Capture the cell that displays the provided text and extract its (X, Y) central coordinate. 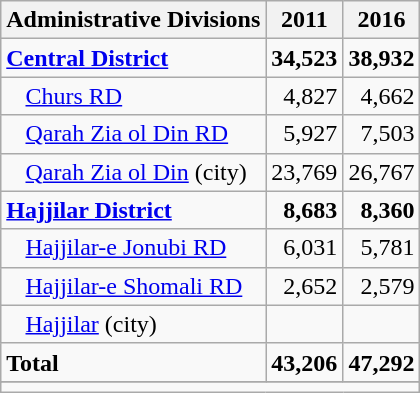
4,827 (304, 96)
2016 (382, 20)
8,360 (382, 210)
Qarah Zia ol Din RD (134, 134)
7,503 (382, 134)
2,579 (382, 286)
47,292 (382, 362)
5,927 (304, 134)
Churs RD (134, 96)
Administrative Divisions (134, 20)
23,769 (304, 172)
38,932 (382, 58)
2,652 (304, 286)
Hajjilar District (134, 210)
6,031 (304, 248)
34,523 (304, 58)
43,206 (304, 362)
Central District (134, 58)
2011 (304, 20)
Hajjilar-e Shomali RD (134, 286)
8,683 (304, 210)
4,662 (382, 96)
5,781 (382, 248)
26,767 (382, 172)
Qarah Zia ol Din (city) (134, 172)
Hajjilar-e Jonubi RD (134, 248)
Hajjilar (city) (134, 324)
Total (134, 362)
